From the cell containing the given text, extract its center point as (X, Y) coordinate. 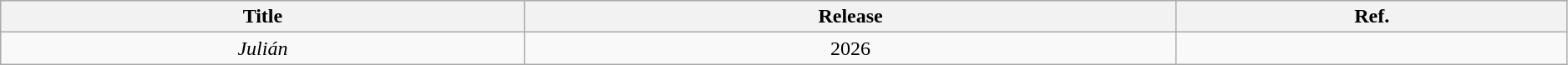
Julián (262, 48)
2026 (850, 48)
Release (850, 17)
Title (262, 17)
Ref. (1372, 17)
